Pinpoint the cell where the given text exists, returning its [X, Y] midpoint coordinate. 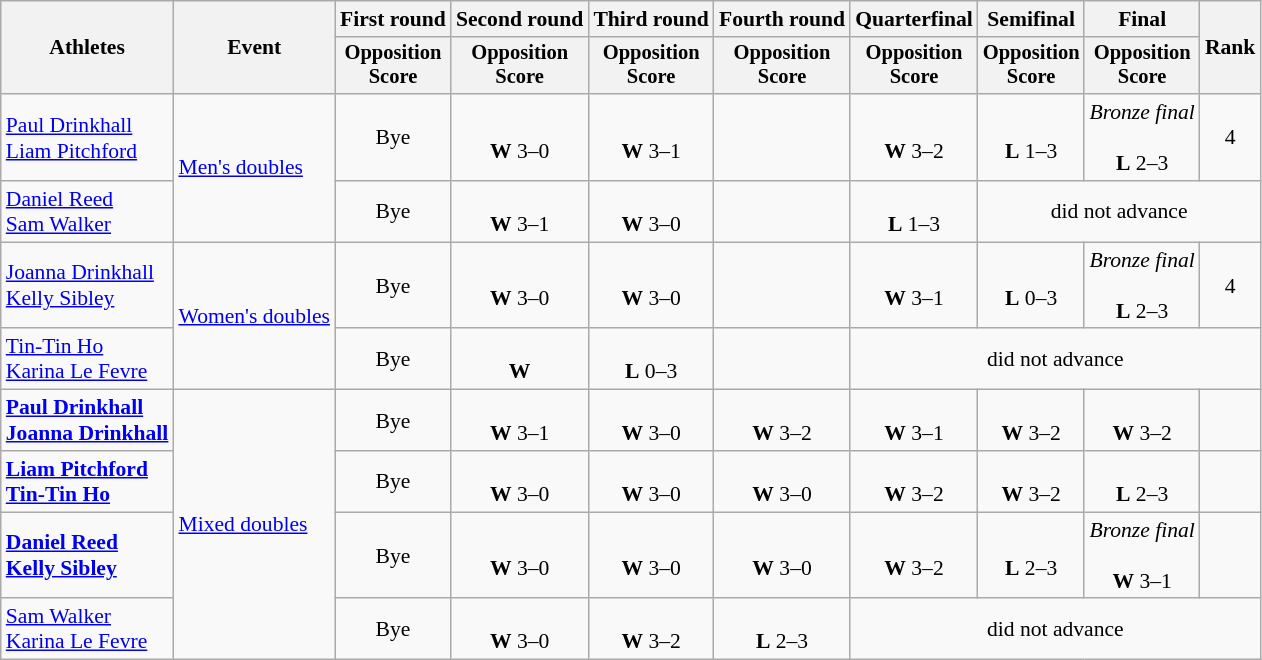
Liam PitchfordTin-Tin Ho [88, 482]
Men's doubles [254, 168]
W [520, 360]
Paul DrinkhallLiam Pitchford [88, 138]
First round [393, 19]
Joanna DrinkhallKelly Sibley [88, 286]
Mixed doubles [254, 525]
Event [254, 48]
Sam WalkerKarina Le Fevre [88, 630]
Bronze finalW 3–1 [1142, 556]
Second round [520, 19]
Tin-Tin HoKarina Le Fevre [88, 360]
Semifinal [1032, 19]
Daniel ReedKelly Sibley [88, 556]
Women's doubles [254, 316]
Athletes [88, 48]
Fourth round [782, 19]
Rank [1230, 48]
Final [1142, 19]
Quarterfinal [914, 19]
Third round [651, 19]
Paul DrinkhallJoanna Drinkhall [88, 420]
Daniel ReedSam Walker [88, 212]
